Locate the cell with the specified text and output its (X, Y) center coordinate. 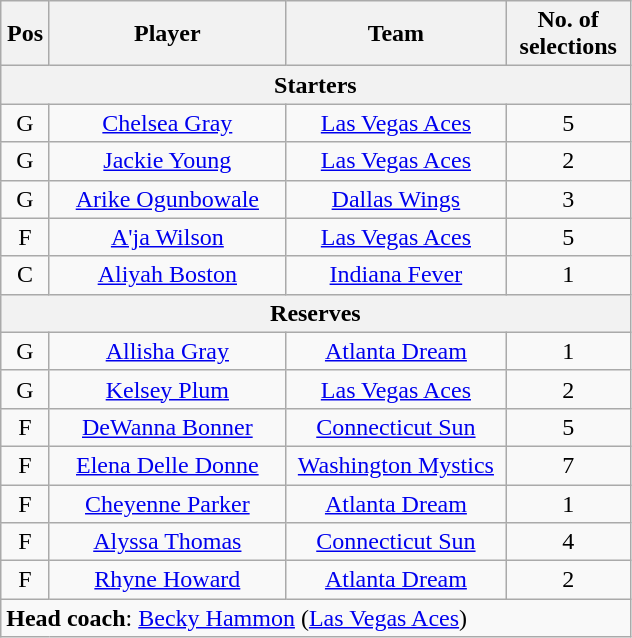
Elena Delle Donne (167, 465)
Pos (26, 34)
Chelsea Gray (167, 123)
Kelsey Plum (167, 389)
Aliyah Boston (167, 275)
Washington Mystics (396, 465)
Player (167, 34)
Dallas Wings (396, 199)
Starters (316, 85)
Team (396, 34)
7 (568, 465)
Rhyne Howard (167, 580)
Allisha Gray (167, 351)
3 (568, 199)
Arike Ogunbowale (167, 199)
DeWanna Bonner (167, 427)
4 (568, 542)
No. of selections (568, 34)
Cheyenne Parker (167, 503)
Reserves (316, 313)
Alyssa Thomas (167, 542)
Head coach: Becky Hammon (Las Vegas Aces) (316, 618)
Indiana Fever (396, 275)
C (26, 275)
Jackie Young (167, 161)
A'ja Wilson (167, 237)
